Pinpoint the cell where the given text exists, returning its (x, y) midpoint coordinate. 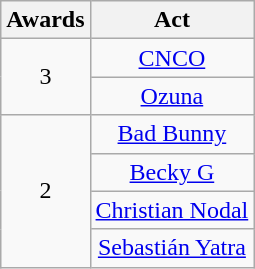
CNCO (172, 58)
Becky G (172, 172)
Act (172, 20)
Christian Nodal (172, 210)
Bad Bunny (172, 134)
Sebastián Yatra (172, 248)
Ozuna (172, 96)
3 (46, 77)
Awards (46, 20)
2 (46, 191)
